Detect which cell encompasses the target text, then output its [x, y] center coordinate. 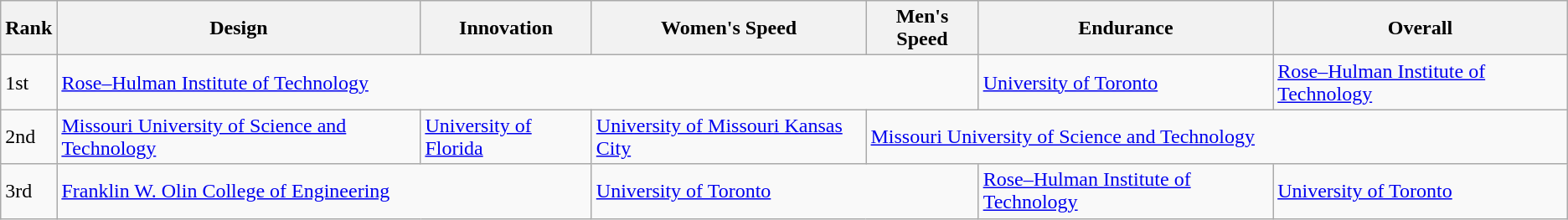
Women's Speed [729, 28]
Rank [28, 28]
Endurance [1126, 28]
2nd [28, 137]
Innovation [506, 28]
University of Missouri Kansas City [729, 137]
Franklin W. Olin College of Engineering [324, 191]
3rd [28, 191]
Overall [1421, 28]
Men's Speed [922, 28]
University of Florida [506, 137]
Design [239, 28]
1st [28, 82]
